Return the (X, Y) coordinate for the center point of the cell that contains the specified text.  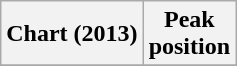
Peakposition (189, 34)
Chart (2013) (72, 34)
